Detect which cell encompasses the target text, then output its [x, y] center coordinate. 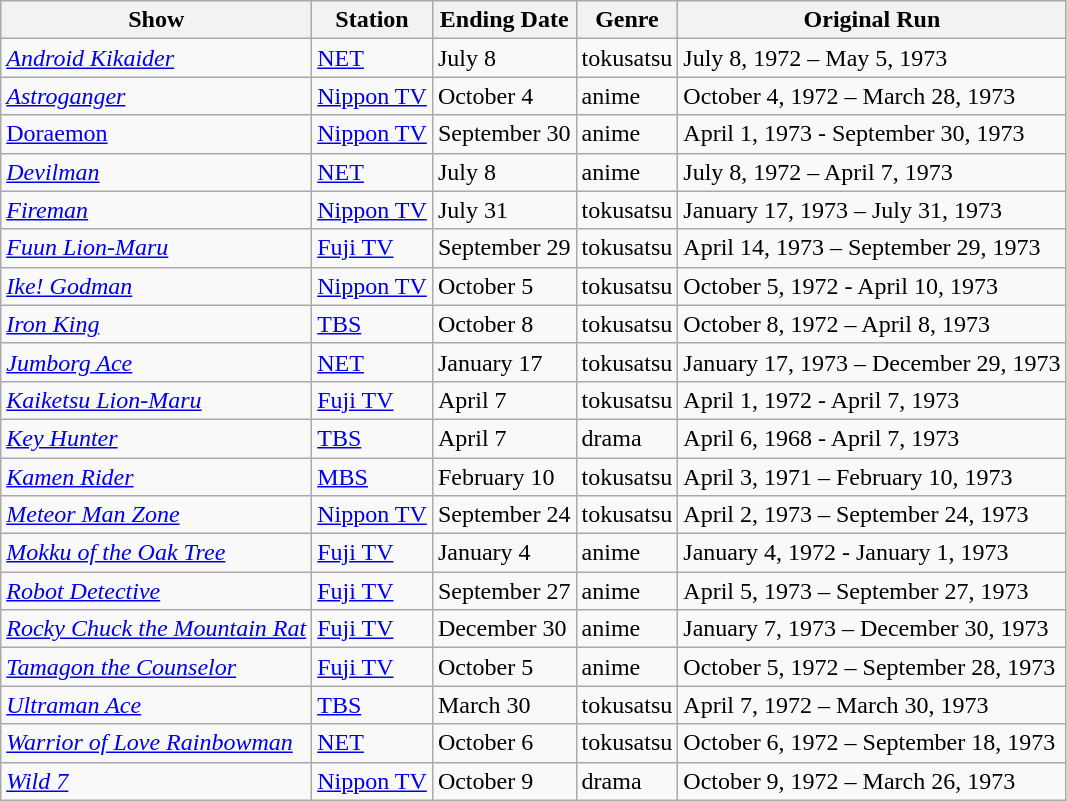
March 30 [504, 705]
July 31 [504, 210]
Fireman [156, 210]
April 1, 1972 - April 7, 1973 [872, 400]
April 5, 1973 – September 27, 1973 [872, 591]
Android Kikaider [156, 58]
October 6 [504, 743]
April 7, 1972 – March 30, 1973 [872, 705]
Ike! Godman [156, 286]
Devilman [156, 172]
January 4, 1972 - January 1, 1973 [872, 553]
April 3, 1971 – February 10, 1973 [872, 477]
October 4, 1972 – March 28, 1973 [872, 96]
Jumborg Ace [156, 362]
October 6, 1972 – September 18, 1973 [872, 743]
October 5, 1972 - April 10, 1973 [872, 286]
April 14, 1973 – September 29, 1973 [872, 248]
Rocky Chuck the Mountain Rat [156, 629]
Key Hunter [156, 438]
October 8, 1972 – April 8, 1973 [872, 324]
January 7, 1973 – December 30, 1973 [872, 629]
Iron King [156, 324]
Station [372, 20]
September 24 [504, 515]
January 17, 1973 – July 31, 1973 [872, 210]
Warrior of Love Rainbowman [156, 743]
Mokku of the Oak Tree [156, 553]
January 4 [504, 553]
Genre [627, 20]
April 6, 1968 - April 7, 1973 [872, 438]
January 17, 1973 – December 29, 1973 [872, 362]
February 10 [504, 477]
October 9, 1972 – March 26, 1973 [872, 781]
October 4 [504, 96]
April 2, 1973 – September 24, 1973 [872, 515]
September 30 [504, 134]
October 9 [504, 781]
September 27 [504, 591]
Robot Detective [156, 591]
Tamagon the Counselor [156, 667]
July 8, 1972 – May 5, 1973 [872, 58]
Doraemon [156, 134]
Ultraman Ace [156, 705]
MBS [372, 477]
October 5, 1972 – September 28, 1973 [872, 667]
Astroganger [156, 96]
December 30 [504, 629]
September 29 [504, 248]
Kaiketsu Lion-Maru [156, 400]
Original Run [872, 20]
Ending Date [504, 20]
Meteor Man Zone [156, 515]
Kamen Rider [156, 477]
Show [156, 20]
Fuun Lion-Maru [156, 248]
January 17 [504, 362]
Wild 7 [156, 781]
July 8, 1972 – April 7, 1973 [872, 172]
October 8 [504, 324]
April 1, 1973 - September 30, 1973 [872, 134]
